Extract the [X, Y] coordinate from the center of the cell holding the provided text.  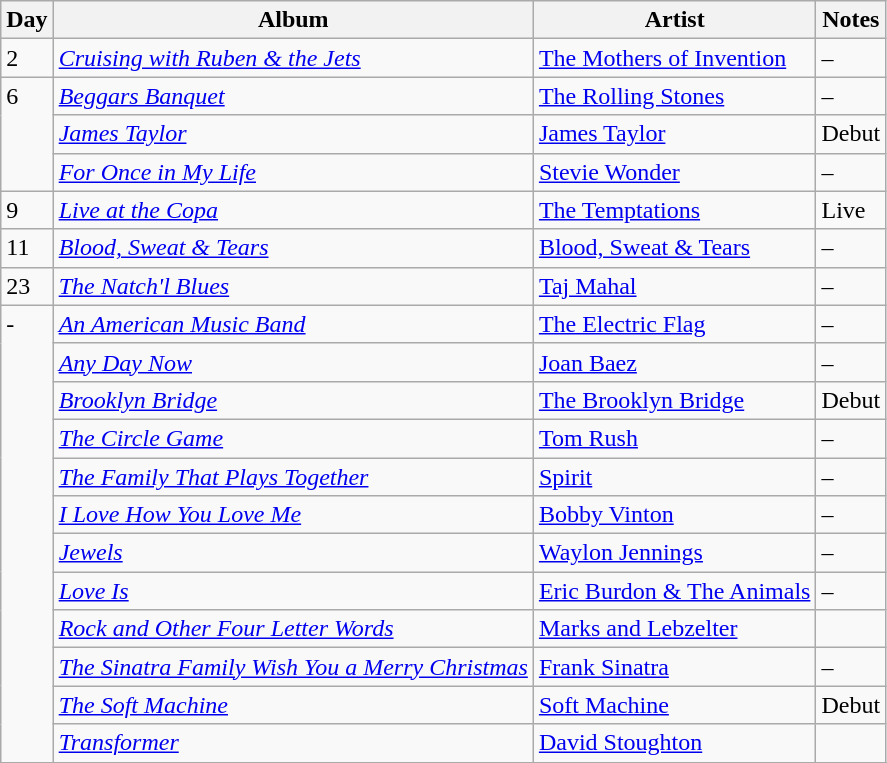
Day [27, 20]
Brooklyn Bridge [293, 400]
Joan Baez [674, 362]
Notes [851, 20]
The Family That Plays Together [293, 477]
Marks and Lebzelter [674, 629]
6 [27, 134]
Eric Burdon & The Animals [674, 591]
I Love How You Love Me [293, 515]
The Brooklyn Bridge [674, 400]
Frank Sinatra [674, 667]
Artist [674, 20]
23 [27, 286]
Beggars Banquet [293, 96]
Spirit [674, 477]
Cruising with Ruben & the Jets [293, 58]
The Natch'l Blues [293, 286]
Love Is [293, 591]
- [27, 534]
An American Music Band [293, 324]
The Electric Flag [674, 324]
Jewels [293, 553]
The Sinatra Family Wish You a Merry Christmas [293, 667]
Bobby Vinton [674, 515]
David Stoughton [674, 743]
Album [293, 20]
2 [27, 58]
The Mothers of Invention [674, 58]
The Soft Machine [293, 705]
Transformer [293, 743]
11 [27, 248]
The Circle Game [293, 438]
The Temptations [674, 210]
9 [27, 210]
Rock and Other Four Letter Words [293, 629]
Soft Machine [674, 705]
Live [851, 210]
For Once in My Life [293, 172]
Live at the Copa [293, 210]
Tom Rush [674, 438]
Any Day Now [293, 362]
Stevie Wonder [674, 172]
Waylon Jennings [674, 553]
The Rolling Stones [674, 96]
Taj Mahal [674, 286]
